Capture the cell that displays the provided text and extract its [X, Y] central coordinate. 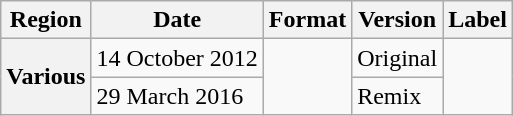
Label [478, 20]
Region [46, 20]
Original [398, 58]
Format [307, 20]
29 March 2016 [177, 96]
Date [177, 20]
Version [398, 20]
Remix [398, 96]
Various [46, 77]
14 October 2012 [177, 58]
